Find where the given text appears and provide that cell's center as [x, y] coordinate. 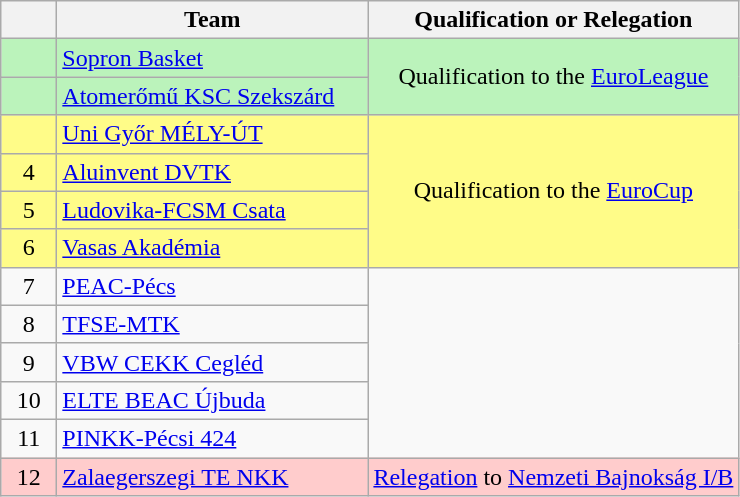
4 [29, 172]
Ludovika-FCSM Csata [212, 210]
VBW CEKK Cegléd [212, 362]
Uni Győr MÉLY-ÚT [212, 134]
Vasas Akadémia [212, 248]
6 [29, 248]
9 [29, 362]
7 [29, 286]
Aluinvent DVTK [212, 172]
Qualification to the EuroLeague [554, 77]
Zalaegerszegi TE NKK [212, 477]
10 [29, 400]
PEAC-Pécs [212, 286]
11 [29, 438]
Qualification or Relegation [554, 20]
Qualification to the EuroCup [554, 191]
Sopron Basket [212, 58]
Team [212, 20]
8 [29, 324]
ELTE BEAC Újbuda [212, 400]
TFSE-MTK [212, 324]
PINKK-Pécsi 424 [212, 438]
Atomerőmű KSC Szekszárd [212, 96]
Relegation to Nemzeti Bajnokság I/B [554, 477]
12 [29, 477]
5 [29, 210]
